Determine the [x, y] coordinate at the center of the cell enclosing the given text.  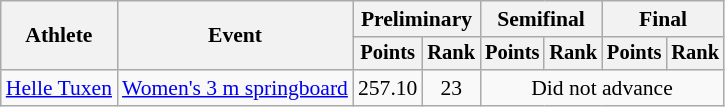
257.10 [388, 88]
Women's 3 m springboard [235, 88]
Final [663, 19]
Did not advance [602, 88]
Preliminary [416, 19]
Event [235, 36]
23 [451, 88]
Helle Tuxen [59, 88]
Semifinal [541, 19]
Athlete [59, 36]
